Detect which cell encompasses the target text, then output its [x, y] center coordinate. 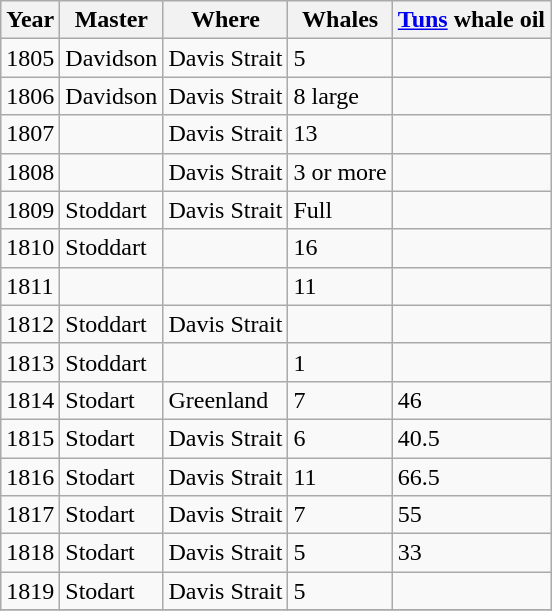
3 or more [340, 172]
55 [471, 515]
46 [471, 400]
16 [340, 248]
1811 [30, 286]
1807 [30, 134]
Where [226, 20]
1 [340, 362]
1813 [30, 362]
1812 [30, 324]
1810 [30, 248]
Greenland [226, 400]
66.5 [471, 477]
1805 [30, 58]
6 [340, 438]
Tuns whale oil [471, 20]
Whales [340, 20]
40.5 [471, 438]
1818 [30, 553]
Master [112, 20]
1806 [30, 96]
13 [340, 134]
1817 [30, 515]
8 large [340, 96]
Full [340, 210]
1815 [30, 438]
1814 [30, 400]
33 [471, 553]
1809 [30, 210]
1819 [30, 591]
1808 [30, 172]
Year [30, 20]
1816 [30, 477]
